From the cell containing the given text, extract its center point as (x, y) coordinate. 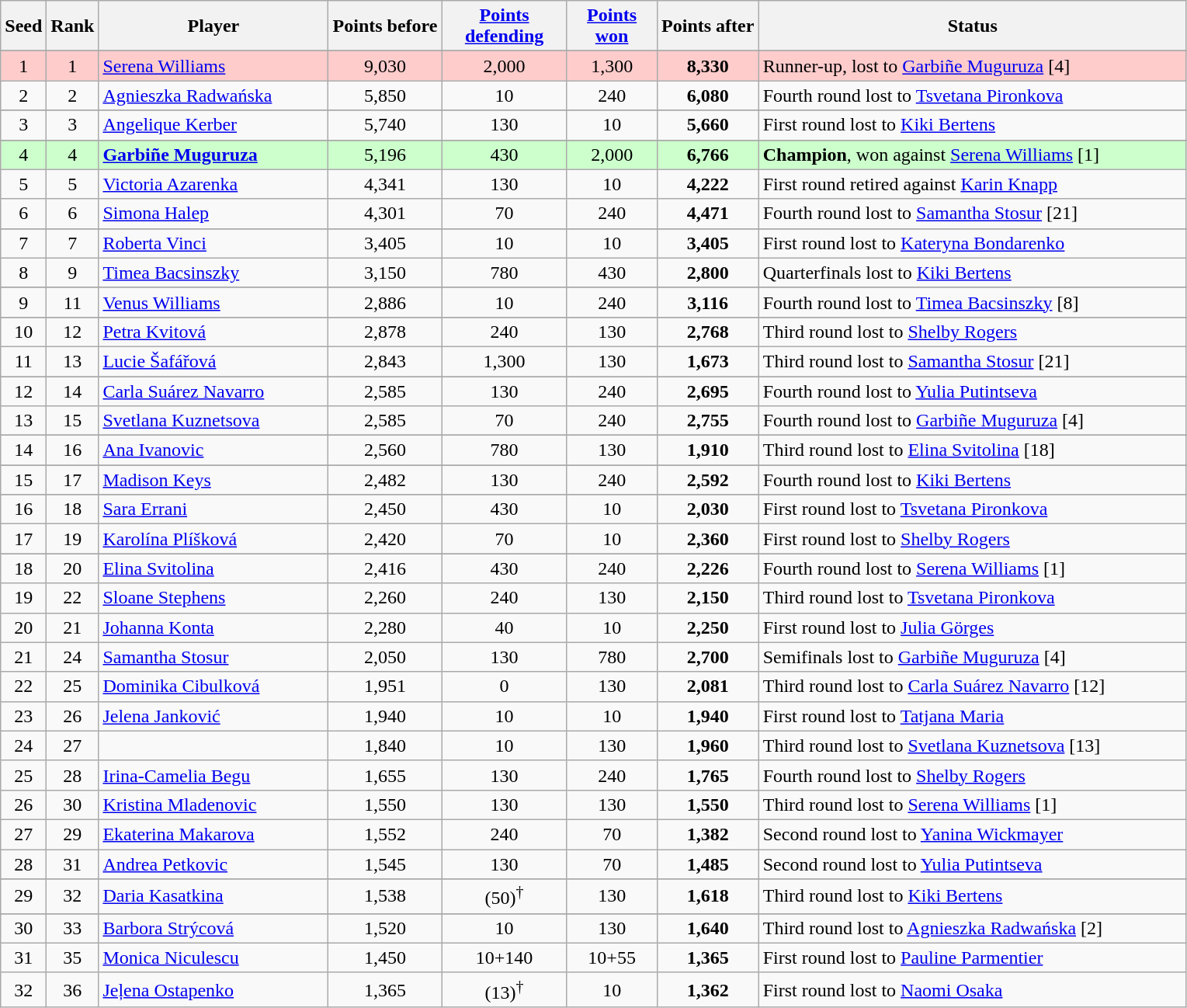
1,538 (385, 896)
2,592 (708, 480)
Timea Bacsinszky (213, 273)
Second round lost to Yanina Wickmayer (972, 834)
Ekaterina Makarova (213, 834)
2,360 (708, 539)
2,420 (385, 539)
4,222 (708, 184)
Carla Suárez Navarro (213, 391)
10+140 (505, 958)
1,545 (385, 864)
5,196 (385, 155)
1,960 (708, 746)
0 (505, 686)
Sara Errani (213, 509)
Lucie Šafářová (213, 361)
2,695 (708, 391)
5,850 (385, 96)
Points won (612, 26)
1,485 (708, 864)
4,301 (385, 214)
Johanna Konta (213, 627)
Venus Williams (213, 302)
Daria Kasatkina (213, 896)
9,030 (385, 66)
2,768 (708, 332)
Fourth round lost to Yulia Putintseva (972, 391)
Agnieszka Radwańska (213, 96)
First round lost to Kateryna Bondarenko (972, 243)
10+55 (612, 958)
35 (73, 958)
1,765 (708, 775)
Irina-Camelia Begu (213, 775)
2,260 (385, 598)
Fourth round lost to Shelby Rogers (972, 775)
Monica Niculescu (213, 958)
8 (23, 273)
6,766 (708, 155)
Third round lost to Serena Williams [1] (972, 805)
1,640 (708, 928)
Champion, won against Serena Williams [1] (972, 155)
Simona Halep (213, 214)
Third round lost to Agnieszka Radwańska [2] (972, 928)
Fourth round lost to Tsvetana Pironkova (972, 96)
Madison Keys (213, 480)
3,150 (385, 273)
5,740 (385, 125)
4,471 (708, 214)
1,655 (385, 775)
1,951 (385, 686)
Fourth round lost to Timea Bacsinszky [8] (972, 302)
Second round lost to Yulia Putintseva (972, 864)
Sloane Stephens (213, 598)
Barbora Strýcová (213, 928)
2,755 (708, 421)
Jeļena Ostapenko (213, 989)
First round retired against Karin Knapp (972, 184)
1,552 (385, 834)
Victoria Azarenka (213, 184)
5,660 (708, 125)
First round lost to Julia Görges (972, 627)
2,150 (708, 598)
Fourth round lost to Kiki Bertens (972, 480)
8,330 (708, 66)
Points after (708, 26)
1,618 (708, 896)
1,673 (708, 361)
First round lost to Tatjana Maria (972, 716)
33 (73, 928)
4,341 (385, 184)
Points defending (505, 26)
1,840 (385, 746)
Third round lost to Kiki Bertens (972, 896)
(50)† (505, 896)
First round lost to Tsvetana Pironkova (972, 509)
2,700 (708, 657)
Fourth round lost to Garbiñe Muguruza [4] (972, 421)
1,520 (385, 928)
2,560 (385, 450)
Third round lost to Shelby Rogers (972, 332)
Semifinals lost to Garbiñe Muguruza [4] (972, 657)
Third round lost to Svetlana Kuznetsova [13] (972, 746)
Petra Kvitová (213, 332)
6,080 (708, 96)
Status (972, 26)
2,482 (385, 480)
1,382 (708, 834)
3,116 (708, 302)
Points before (385, 26)
Quarterfinals lost to Kiki Bertens (972, 273)
Third round lost to Tsvetana Pironkova (972, 598)
(13)† (505, 989)
23 (23, 716)
36 (73, 989)
2,800 (708, 273)
First round lost to Naomi Osaka (972, 989)
1,362 (708, 989)
Garbiñe Muguruza (213, 155)
Third round lost to Carla Suárez Navarro [12] (972, 686)
First round lost to Shelby Rogers (972, 539)
Runner-up, lost to Garbiñe Muguruza [4] (972, 66)
Third round lost to Elina Svitolina [18] (972, 450)
Karolína Plíšková (213, 539)
Jelena Janković (213, 716)
1,910 (708, 450)
2,878 (385, 332)
2,226 (708, 568)
Seed (23, 26)
Rank (73, 26)
2,450 (385, 509)
Andrea Petkovic (213, 864)
Roberta Vinci (213, 243)
2,050 (385, 657)
1,450 (385, 958)
Svetlana Kuznetsova (213, 421)
Kristina Mladenovic (213, 805)
Fourth round lost to Samantha Stosur [21] (972, 214)
First round lost to Pauline Parmentier (972, 958)
Dominika Cibulková (213, 686)
Fourth round lost to Serena Williams [1] (972, 568)
Ana Ivanovic (213, 450)
2,081 (708, 686)
Player (213, 26)
Samantha Stosur (213, 657)
2,250 (708, 627)
40 (505, 627)
2,886 (385, 302)
Serena Williams (213, 66)
2,030 (708, 509)
2,280 (385, 627)
Angelique Kerber (213, 125)
Elina Svitolina (213, 568)
Third round lost to Samantha Stosur [21] (972, 361)
2,843 (385, 361)
First round lost to Kiki Bertens (972, 125)
2,416 (385, 568)
